Output the (x, y) coordinate of the center of the cell containing the given text.  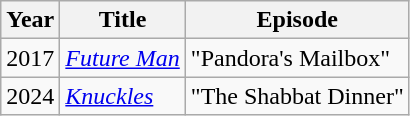
"The Shabbat Dinner" (297, 96)
Year (30, 20)
"Pandora's Mailbox" (297, 58)
2017 (30, 58)
2024 (30, 96)
Episode (297, 20)
Knuckles (122, 96)
Title (122, 20)
Future Man (122, 58)
